Return the (x, y) coordinate for the center point of the cell that contains the specified text.  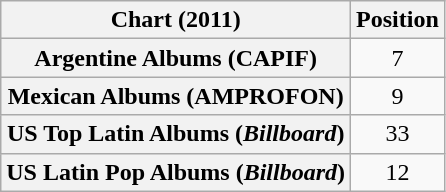
7 (398, 58)
Chart (2011) (176, 20)
33 (398, 134)
US Latin Pop Albums (Billboard) (176, 172)
Argentine Albums (CAPIF) (176, 58)
Mexican Albums (AMPROFON) (176, 96)
US Top Latin Albums (Billboard) (176, 134)
9 (398, 96)
12 (398, 172)
Position (398, 20)
